Locate the cell with the specified text and output its (x, y) center coordinate. 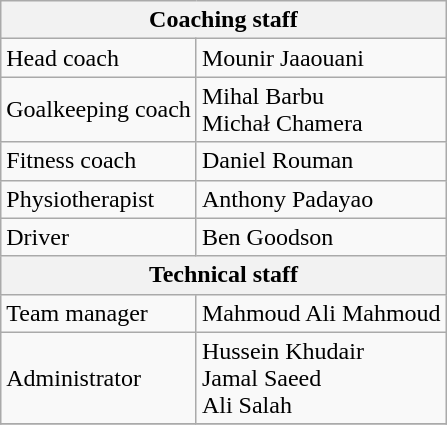
Anthony Padayao (321, 199)
Head coach (99, 58)
Goalkeeping coach (99, 110)
Physiotherapist (99, 199)
Fitness coach (99, 161)
Daniel Rouman (321, 161)
Administrator (99, 378)
Driver (99, 237)
Mihal Barbu Michał Chamera (321, 110)
Team manager (99, 313)
Mahmoud Ali Mahmoud (321, 313)
Ben Goodson (321, 237)
Mounir Jaaouani (321, 58)
Technical staff (224, 275)
Hussein Khudair Jamal Saeed Ali Salah (321, 378)
Coaching staff (224, 20)
